Determine the (x, y) coordinate at the center of the cell enclosing the given text.  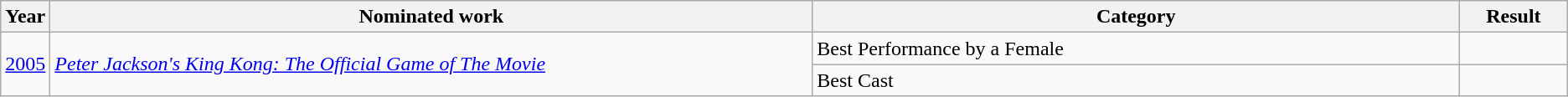
Nominated work (431, 17)
Peter Jackson's King Kong: The Official Game of The Movie (431, 64)
Category (1136, 17)
2005 (25, 64)
Result (1514, 17)
Year (25, 17)
Best Cast (1136, 80)
Best Performance by a Female (1136, 48)
